Return the [X, Y] coordinate for the center point of the cell that contains the specified text.  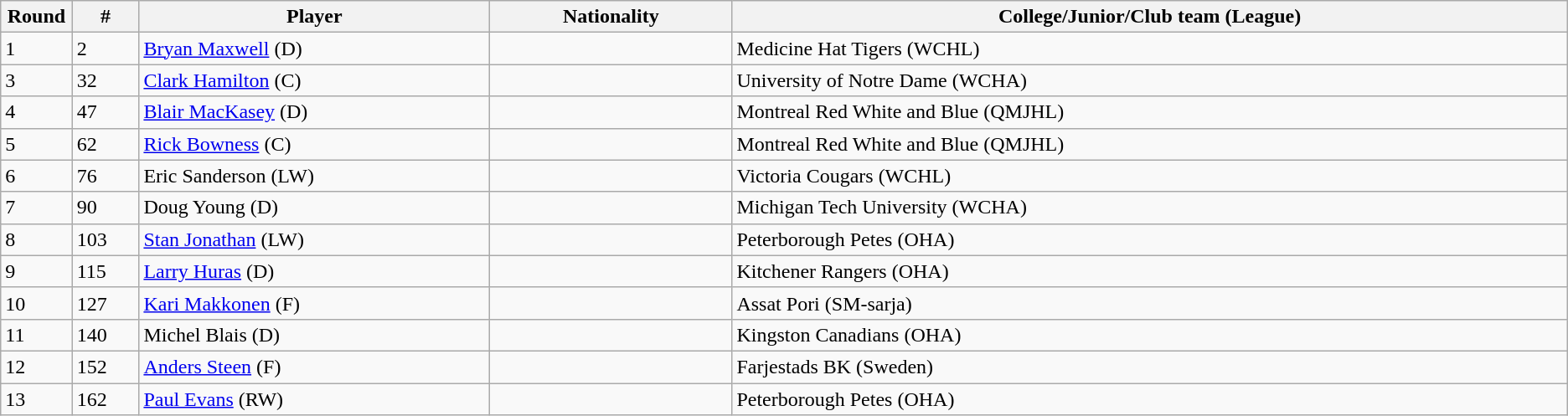
Anders Steen (F) [315, 367]
Larry Huras (D) [315, 271]
3 [37, 80]
5 [37, 144]
2 [106, 49]
Michigan Tech University (WCHA) [1149, 208]
Doug Young (D) [315, 208]
Kari Makkonen (F) [315, 303]
162 [106, 399]
Kingston Canadians (OHA) [1149, 335]
47 [106, 112]
10 [37, 303]
Clark Hamilton (C) [315, 80]
76 [106, 176]
Nationality [611, 17]
11 [37, 335]
Michel Blais (D) [315, 335]
4 [37, 112]
College/Junior/Club team (League) [1149, 17]
Blair MacKasey (D) [315, 112]
6 [37, 176]
152 [106, 367]
Round [37, 17]
115 [106, 271]
Rick Bowness (C) [315, 144]
90 [106, 208]
8 [37, 239]
Stan Jonathan (LW) [315, 239]
Player [315, 17]
Medicine Hat Tigers (WCHL) [1149, 49]
Eric Sanderson (LW) [315, 176]
Victoria Cougars (WCHL) [1149, 176]
127 [106, 303]
1 [37, 49]
9 [37, 271]
# [106, 17]
140 [106, 335]
7 [37, 208]
Bryan Maxwell (D) [315, 49]
13 [37, 399]
32 [106, 80]
Paul Evans (RW) [315, 399]
103 [106, 239]
Farjestads BK (Sweden) [1149, 367]
Assat Pori (SM-sarja) [1149, 303]
12 [37, 367]
62 [106, 144]
University of Notre Dame (WCHA) [1149, 80]
Kitchener Rangers (OHA) [1149, 271]
